Identify which cell holds the provided text, then report its (x, y) central coordinate. 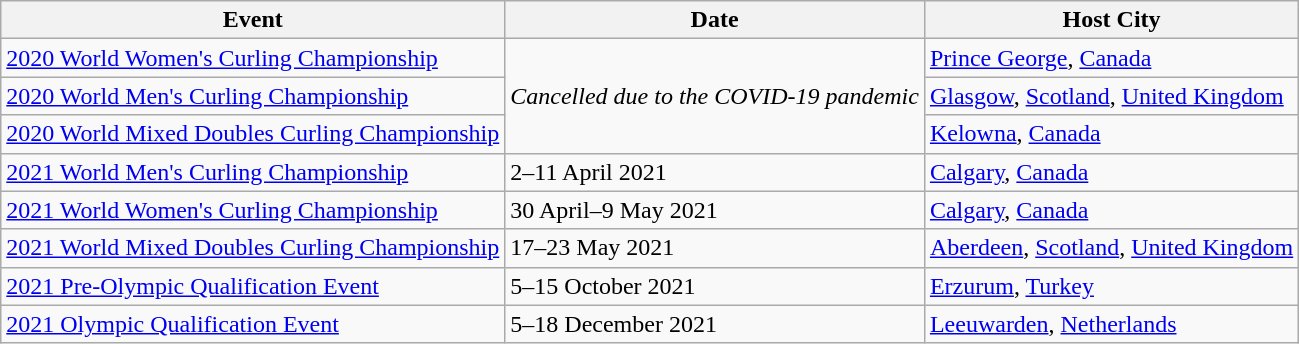
Date (715, 20)
Glasgow, Scotland, United Kingdom (1111, 96)
Erzurum, Turkey (1111, 286)
5–18 December 2021 (715, 324)
30 April–9 May 2021 (715, 210)
2–11 April 2021 (715, 172)
17–23 May 2021 (715, 248)
2020 World Mixed Doubles Curling Championship (253, 134)
2020 World Men's Curling Championship (253, 96)
Event (253, 20)
Prince George, Canada (1111, 58)
2020 World Women's Curling Championship (253, 58)
2021 World Mixed Doubles Curling Championship (253, 248)
Cancelled due to the COVID-19 pandemic (715, 96)
5–15 October 2021 (715, 286)
Host City (1111, 20)
2021 World Women's Curling Championship (253, 210)
2021 Pre-Olympic Qualification Event (253, 286)
Aberdeen, Scotland, United Kingdom (1111, 248)
Leeuwarden, Netherlands (1111, 324)
2021 World Men's Curling Championship (253, 172)
2021 Olympic Qualification Event (253, 324)
Kelowna, Canada (1111, 134)
